Provide the [x, y] coordinate of the cell's center where the given text is located.  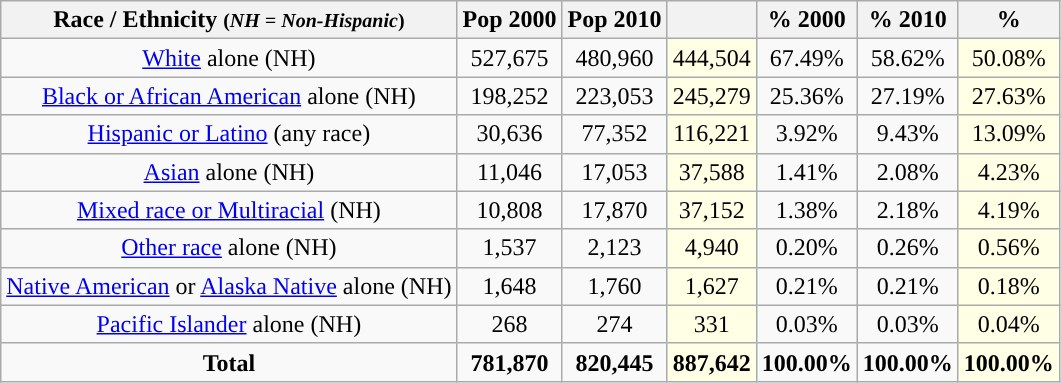
4.19% [1008, 210]
37,588 [712, 172]
0.18% [1008, 286]
30,636 [510, 134]
Mixed race or Multiracial (NH) [229, 210]
2,123 [614, 248]
781,870 [510, 362]
White alone (NH) [229, 58]
198,252 [510, 96]
331 [712, 324]
Hispanic or Latino (any race) [229, 134]
0.04% [1008, 324]
245,279 [712, 96]
37,152 [712, 210]
Black or African American alone (NH) [229, 96]
Pacific Islander alone (NH) [229, 324]
116,221 [712, 134]
10,808 [510, 210]
3.92% [806, 134]
1,648 [510, 286]
67.49% [806, 58]
17,870 [614, 210]
Pop 2010 [614, 20]
% 2010 [908, 20]
13.09% [1008, 134]
Total [229, 362]
223,053 [614, 96]
2.18% [908, 210]
527,675 [510, 58]
17,053 [614, 172]
Other race alone (NH) [229, 248]
77,352 [614, 134]
27.63% [1008, 96]
820,445 [614, 362]
268 [510, 324]
887,642 [712, 362]
50.08% [1008, 58]
Race / Ethnicity (NH = Non-Hispanic) [229, 20]
9.43% [908, 134]
1.38% [806, 210]
444,504 [712, 58]
25.36% [806, 96]
0.20% [806, 248]
1.41% [806, 172]
1,760 [614, 286]
0.26% [908, 248]
11,046 [510, 172]
4.23% [1008, 172]
2.08% [908, 172]
58.62% [908, 58]
1,627 [712, 286]
% [1008, 20]
Pop 2000 [510, 20]
0.56% [1008, 248]
274 [614, 324]
1,537 [510, 248]
480,960 [614, 58]
27.19% [908, 96]
Native American or Alaska Native alone (NH) [229, 286]
% 2000 [806, 20]
Asian alone (NH) [229, 172]
4,940 [712, 248]
